Determine the (X, Y) coordinate at the center of the cell enclosing the given text.  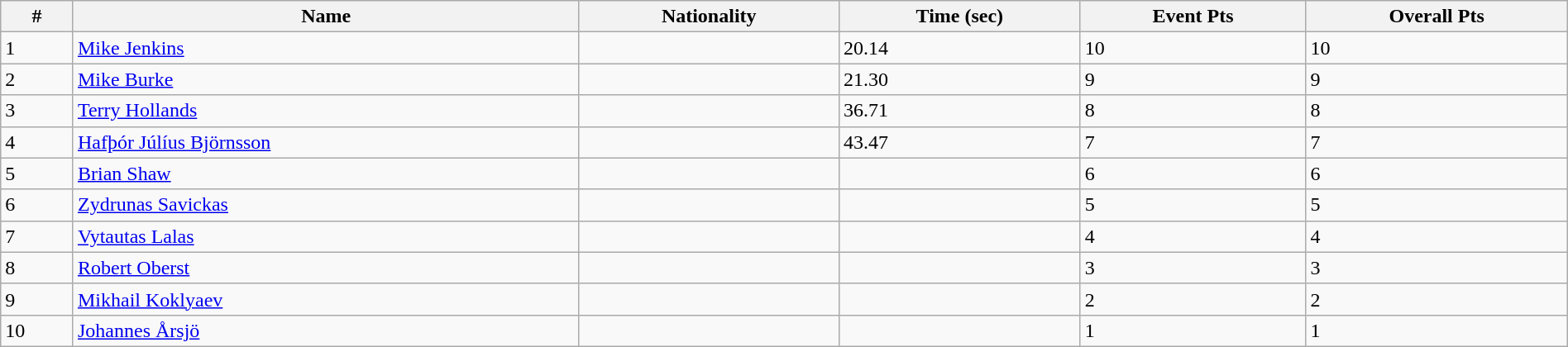
Time (sec) (960, 17)
Mike Burke (326, 79)
Name (326, 17)
Event Pts (1193, 17)
Johannes Årsjö (326, 330)
Terry Hollands (326, 111)
# (37, 17)
Robert Oberst (326, 268)
Zydrunas Savickas (326, 205)
Nationality (710, 17)
Hafþór Júlíus Björnsson (326, 142)
21.30 (960, 79)
Brian Shaw (326, 173)
43.47 (960, 142)
20.14 (960, 48)
Mikhail Koklyaev (326, 299)
Overall Pts (1437, 17)
Vytautas Lalas (326, 236)
Mike Jenkins (326, 48)
36.71 (960, 111)
